Provide the (x, y) coordinate of the cell's center where the given text is located.  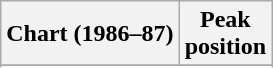
Chart (1986–87) (90, 34)
Peakposition (225, 34)
